Capture the cell that displays the provided text and extract its [x, y] central coordinate. 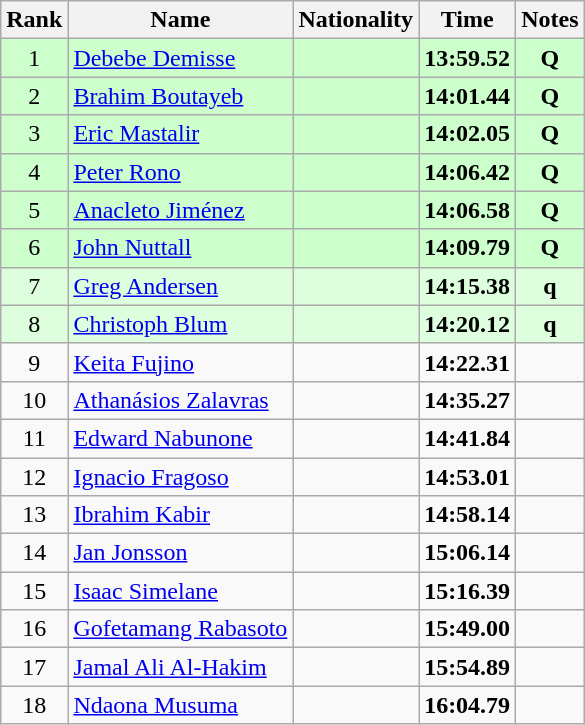
Brahim Boutayeb [180, 96]
Christoph Blum [180, 324]
Ndaona Musuma [180, 705]
1 [34, 58]
Keita Fujino [180, 362]
14:20.12 [468, 324]
15 [34, 591]
17 [34, 667]
14 [34, 553]
14:35.27 [468, 400]
Gofetamang Rabasoto [180, 629]
Ignacio Fragoso [180, 477]
13:59.52 [468, 58]
13 [34, 515]
16:04.79 [468, 705]
5 [34, 210]
14:22.31 [468, 362]
4 [34, 172]
10 [34, 400]
2 [34, 96]
14:06.58 [468, 210]
14:41.84 [468, 438]
Greg Andersen [180, 286]
Edward Nabunone [180, 438]
Eric Mastalir [180, 134]
15:54.89 [468, 667]
15:16.39 [468, 591]
Isaac Simelane [180, 591]
15:49.00 [468, 629]
Athanásios Zalavras [180, 400]
15:06.14 [468, 553]
Notes [550, 20]
John Nuttall [180, 248]
3 [34, 134]
Peter Rono [180, 172]
14:06.42 [468, 172]
Anacleto Jiménez [180, 210]
Name [180, 20]
Time [468, 20]
6 [34, 248]
Debebe Demisse [180, 58]
12 [34, 477]
8 [34, 324]
Nationality [356, 20]
Ibrahim Kabir [180, 515]
14:01.44 [468, 96]
14:02.05 [468, 134]
11 [34, 438]
Jamal Ali Al-Hakim [180, 667]
14:09.79 [468, 248]
Rank [34, 20]
7 [34, 286]
14:53.01 [468, 477]
16 [34, 629]
14:15.38 [468, 286]
9 [34, 362]
18 [34, 705]
Jan Jonsson [180, 553]
14:58.14 [468, 515]
